Locate the cell with the specified text and output its [x, y] center coordinate. 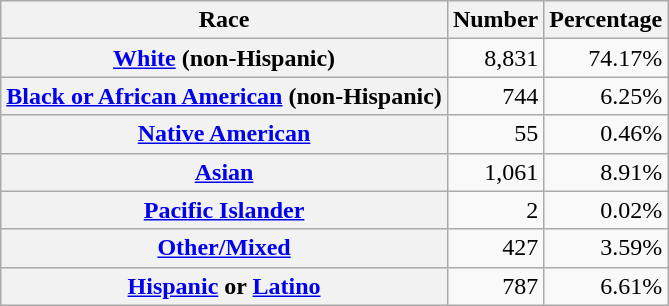
6.25% [606, 96]
Asian [224, 172]
Black or African American (non-Hispanic) [224, 96]
744 [495, 96]
0.02% [606, 210]
787 [495, 286]
Native American [224, 134]
0.46% [606, 134]
3.59% [606, 248]
1,061 [495, 172]
6.61% [606, 286]
Number [495, 20]
427 [495, 248]
74.17% [606, 58]
2 [495, 210]
White (non-Hispanic) [224, 58]
Other/Mixed [224, 248]
Race [224, 20]
Percentage [606, 20]
55 [495, 134]
8.91% [606, 172]
Hispanic or Latino [224, 286]
Pacific Islander [224, 210]
8,831 [495, 58]
